Scan for the cell matching the given text and deliver its [x, y] coordinate at center. 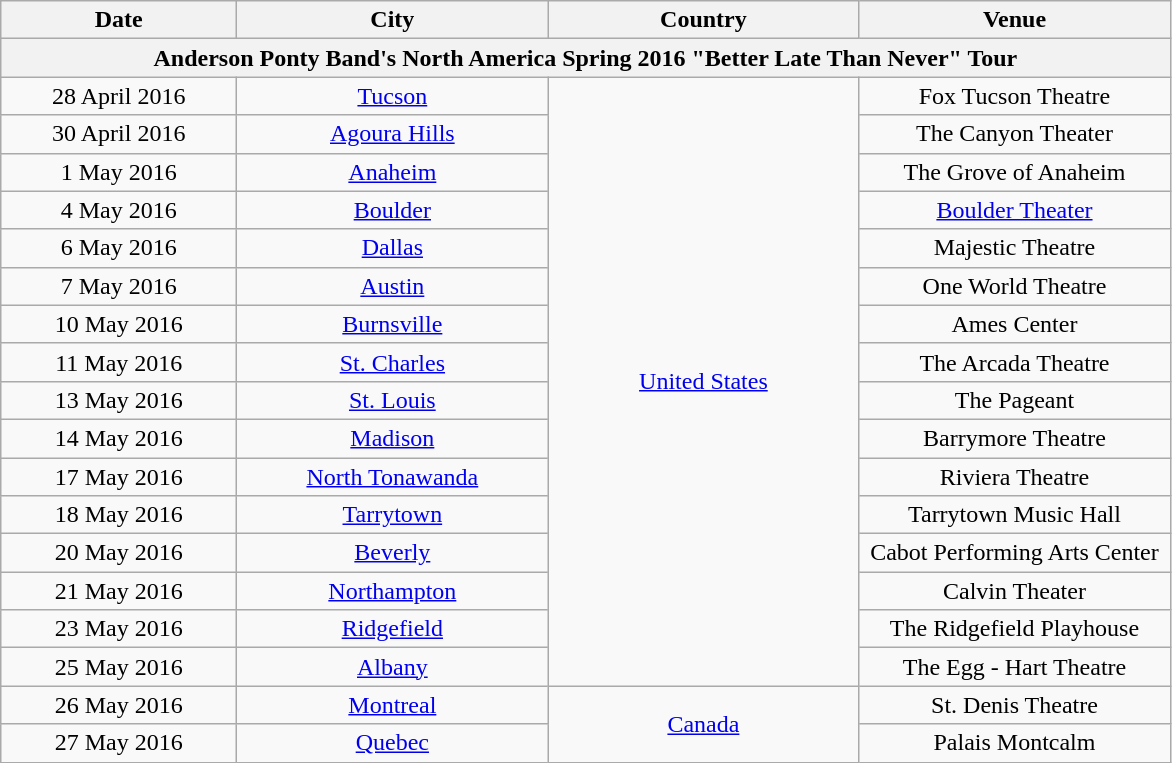
Canada [704, 724]
Cabot Performing Arts Center [1014, 553]
Palais Montcalm [1014, 743]
Ames Center [1014, 324]
18 May 2016 [119, 515]
The Pageant [1014, 400]
The Egg - Hart Theatre [1014, 667]
Madison [392, 438]
Riviera Theatre [1014, 477]
Beverly [392, 553]
Dallas [392, 248]
1 May 2016 [119, 172]
30 April 2016 [119, 134]
26 May 2016 [119, 705]
Anderson Ponty Band's North America Spring 2016 "Better Late Than Never" Tour [586, 58]
25 May 2016 [119, 667]
Quebec [392, 743]
Burnsville [392, 324]
23 May 2016 [119, 629]
Montreal [392, 705]
Albany [392, 667]
One World Theatre [1014, 286]
City [392, 20]
Barrymore Theatre [1014, 438]
The Grove of Anaheim [1014, 172]
27 May 2016 [119, 743]
10 May 2016 [119, 324]
Tucson [392, 96]
20 May 2016 [119, 553]
Boulder Theater [1014, 210]
Fox Tucson Theatre [1014, 96]
Venue [1014, 20]
Date [119, 20]
Northampton [392, 591]
St. Louis [392, 400]
Ridgefield [392, 629]
6 May 2016 [119, 248]
Boulder [392, 210]
Austin [392, 286]
Calvin Theater [1014, 591]
13 May 2016 [119, 400]
St. Charles [392, 362]
17 May 2016 [119, 477]
North Tonawanda [392, 477]
21 May 2016 [119, 591]
4 May 2016 [119, 210]
14 May 2016 [119, 438]
Tarrytown Music Hall [1014, 515]
11 May 2016 [119, 362]
Anaheim [392, 172]
28 April 2016 [119, 96]
The Ridgefield Playhouse [1014, 629]
The Canyon Theater [1014, 134]
7 May 2016 [119, 286]
Tarrytown [392, 515]
United States [704, 382]
St. Denis Theatre [1014, 705]
The Arcada Theatre [1014, 362]
Agoura Hills [392, 134]
Majestic Theatre [1014, 248]
Country [704, 20]
